For the text-containing cell, return its midpoint in (x, y) coordinate format. 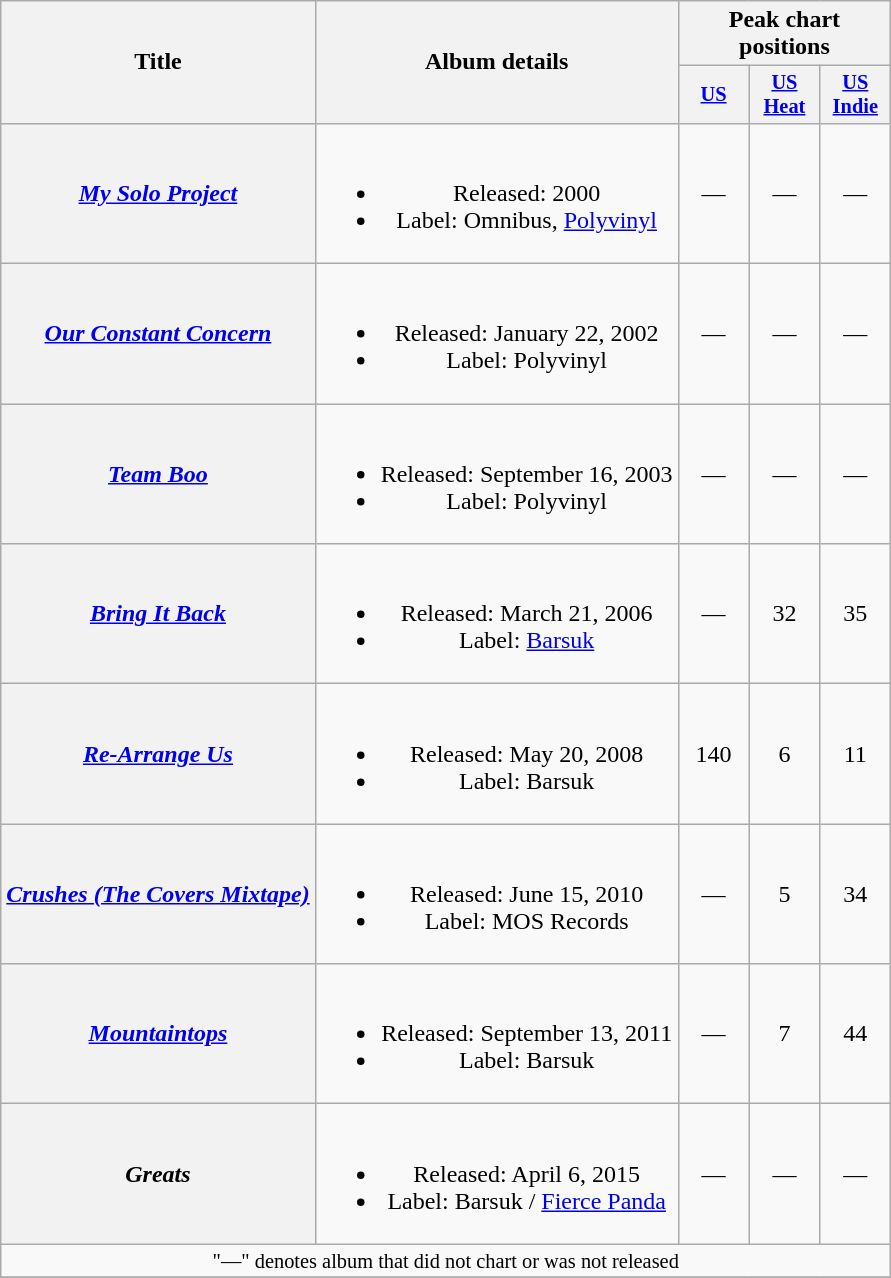
11 (856, 754)
Released: 2000Label: Omnibus, Polyvinyl (496, 193)
Released: September 16, 2003Label: Polyvinyl (496, 474)
6 (784, 754)
Released: January 22, 2002Label: Polyvinyl (496, 334)
7 (784, 1034)
Re-Arrange Us (158, 754)
US Indie (856, 95)
44 (856, 1034)
US Heat (784, 95)
Released: May 20, 2008Label: Barsuk (496, 754)
Peak chart positions (784, 34)
Released: April 6, 2015Label: Barsuk / Fierce Panda (496, 1174)
Our Constant Concern (158, 334)
Team Boo (158, 474)
Released: March 21, 2006Label: Barsuk (496, 614)
Crushes (The Covers Mixtape) (158, 894)
Bring It Back (158, 614)
Title (158, 62)
35 (856, 614)
34 (856, 894)
US (714, 95)
Mountaintops (158, 1034)
"—" denotes album that did not chart or was not released (446, 1261)
Released: September 13, 2011Label: Barsuk (496, 1034)
32 (784, 614)
My Solo Project (158, 193)
Released: June 15, 2010Label: MOS Records (496, 894)
Album details (496, 62)
5 (784, 894)
140 (714, 754)
Greats (158, 1174)
